Capture the cell that displays the provided text and extract its (x, y) central coordinate. 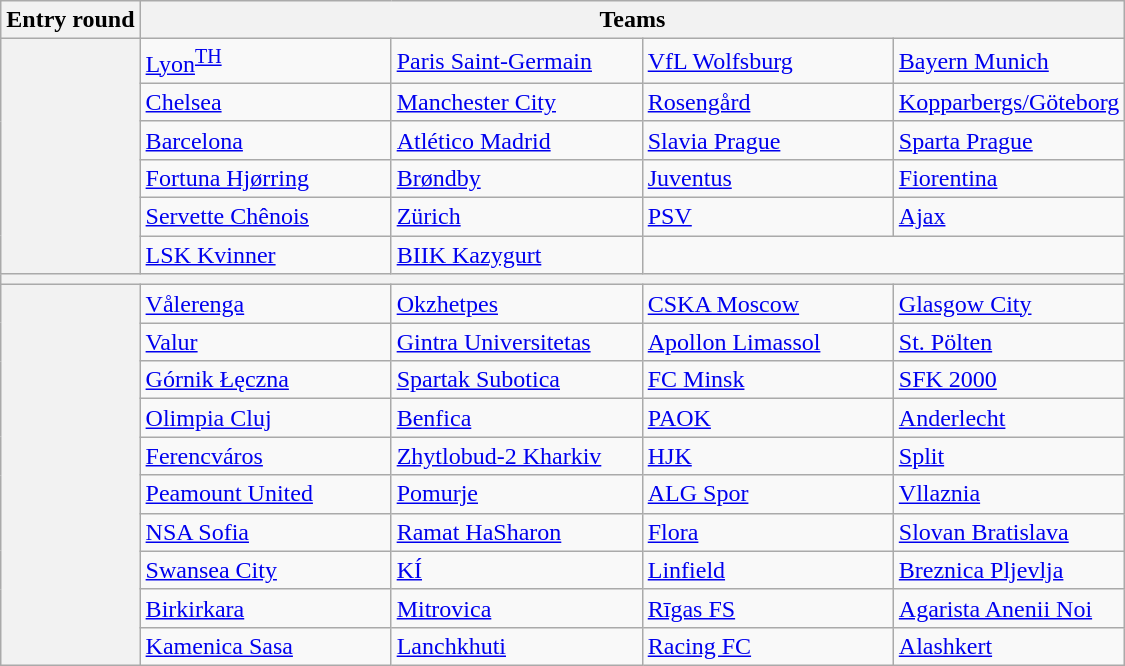
Vllaznia (1008, 494)
Split (1008, 456)
Górnik Łęczna (266, 380)
LyonTH (266, 62)
Mitrovica (516, 608)
Agarista Anenii Noi (1008, 608)
Linfield (768, 570)
Fortuna Hjørring (266, 178)
Paris Saint-Germain (516, 62)
SFK 2000 (1008, 380)
Zürich (516, 217)
Pomurje (516, 494)
Slovan Bratislava (1008, 532)
Brøndby (516, 178)
Servette Chênois (266, 217)
Fiorentina (1008, 178)
Rosengård (768, 102)
Valur (266, 342)
Vålerenga (266, 304)
Barcelona (266, 140)
KÍ (516, 570)
Spartak Subotica (516, 380)
VfL Wolfsburg (768, 62)
Swansea City (266, 570)
Breznica Pljevlja (1008, 570)
Alashkert (1008, 646)
PAOK (768, 418)
NSA Sofia (266, 532)
BIIK Kazygurt (516, 255)
ALG Spor (768, 494)
Ferencváros (266, 456)
Kamenica Sasa (266, 646)
Birkirkara (266, 608)
Ajax (1008, 217)
Lanchkhuti (516, 646)
Benfica (516, 418)
Rīgas FS (768, 608)
Juventus (768, 178)
Kopparbergs/Göteborg (1008, 102)
PSV (768, 217)
Bayern Munich (1008, 62)
FC Minsk (768, 380)
Sparta Prague (1008, 140)
Glasgow City (1008, 304)
HJK (768, 456)
Apollon Limassol (768, 342)
Chelsea (266, 102)
Teams (632, 20)
Peamount United (266, 494)
Okzhetpes (516, 304)
Anderlecht (1008, 418)
Atlético Madrid (516, 140)
Entry round (70, 20)
LSK Kvinner (266, 255)
Flora (768, 532)
Olimpia Cluj (266, 418)
Racing FC (768, 646)
Ramat HaSharon (516, 532)
Zhytlobud-2 Kharkiv (516, 456)
Slavia Prague (768, 140)
St. Pölten (1008, 342)
CSKA Moscow (768, 304)
Gintra Universitetas (516, 342)
Manchester City (516, 102)
